Extract the (x, y) coordinate from the center of the cell holding the provided text.  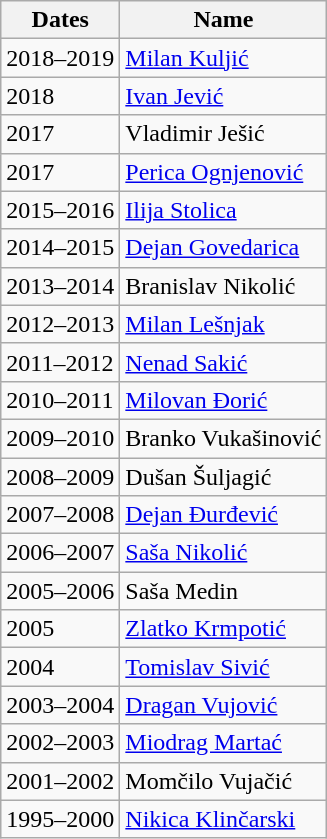
Nikica Klinčarski (224, 819)
Saša Medin (224, 591)
2015–2016 (60, 210)
2005–2006 (60, 591)
2004 (60, 667)
Milovan Đorić (224, 400)
Ilija Stolica (224, 210)
2006–2007 (60, 553)
2009–2010 (60, 438)
2011–2012 (60, 362)
Branislav Nikolić (224, 286)
Branko Vukašinović (224, 438)
Tomislav Sivić (224, 667)
Vladimir Ješić (224, 134)
Dejan Đurđević (224, 515)
Name (224, 20)
Perica Ognjenović (224, 172)
Momčilo Vujačić (224, 781)
2008–2009 (60, 477)
Dejan Govedarica (224, 248)
2005 (60, 629)
Zlatko Krmpotić (224, 629)
2002–2003 (60, 743)
2012–2013 (60, 324)
Milan Lešnjak (224, 324)
2001–2002 (60, 781)
Dragan Vujović (224, 705)
2014–2015 (60, 248)
Dušan Šuljagić (224, 477)
2018–2019 (60, 58)
Milan Kuljić (224, 58)
2007–2008 (60, 515)
2003–2004 (60, 705)
Miodrag Martać (224, 743)
Saša Nikolić (224, 553)
Ivan Jević (224, 96)
1995–2000 (60, 819)
Dates (60, 20)
Nenad Sakić (224, 362)
2010–2011 (60, 400)
2013–2014 (60, 286)
2018 (60, 96)
